Detect which cell encompasses the target text, then output its [X, Y] center coordinate. 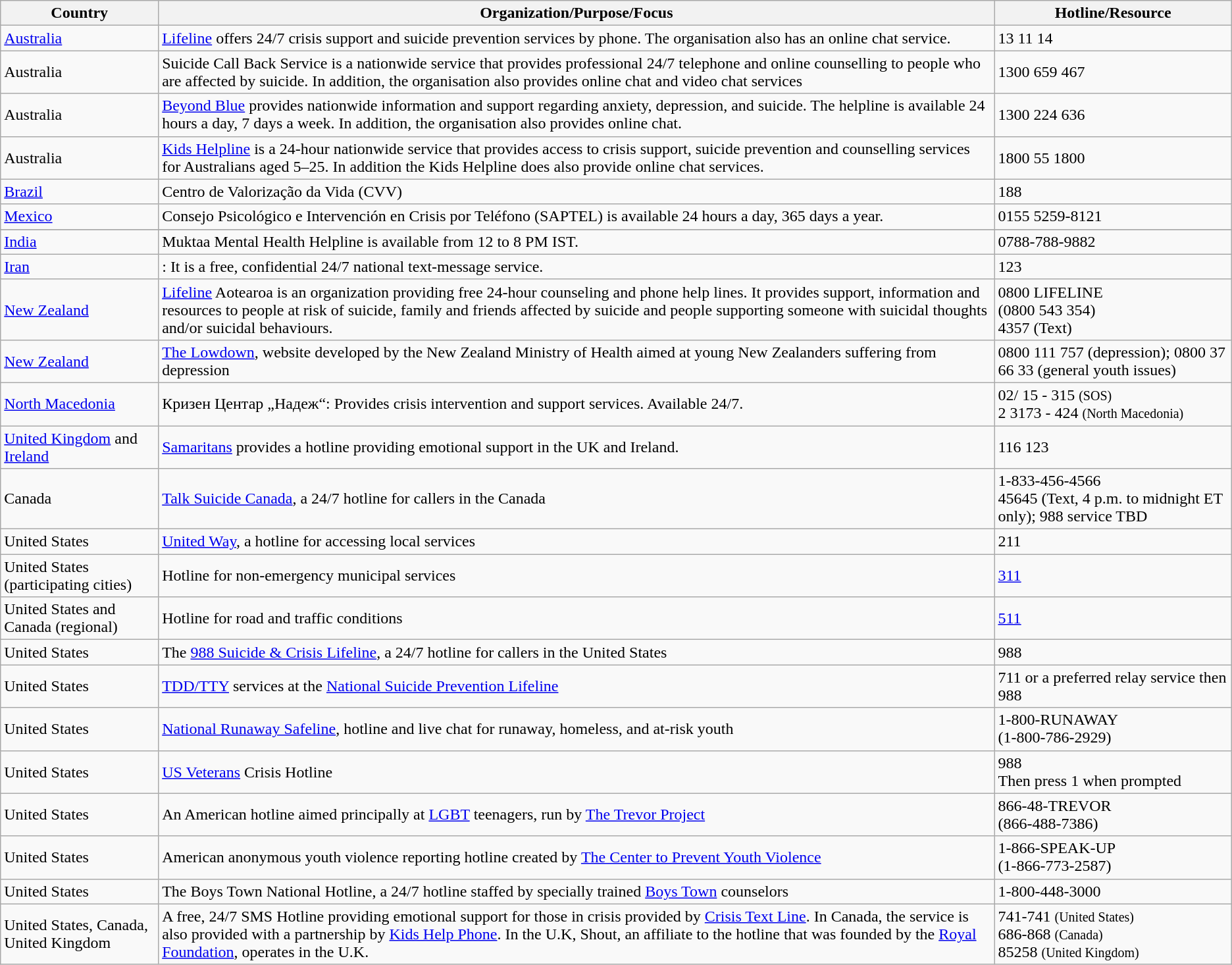
Hotline/Resource [1113, 13]
741-741 (United States)686-868 (Canada)85258 (United Kingdom) [1113, 934]
Кризен Центар „Надеж“: Provides crisis intervention and support services. Available 24/7. [577, 404]
India [80, 242]
988 [1113, 652]
US Veterans Crisis Hotline [577, 771]
866-48-TREVOR(866-488-7386) [1113, 815]
1-866-SPEAK-UP(1-866-773-2587) [1113, 857]
The Lowdown, website developed by the New Zealand Ministry of Health aimed at young New Zealanders suffering from depression [577, 361]
0800 LIFELINE(0800 543 354)4357 (Text) [1113, 309]
0788-788-9882 [1113, 242]
1-800-RUNAWAY(1-800-786-2929) [1113, 729]
United States and Canada (regional) [80, 619]
Muktaa Mental Health Helpline is available from 12 to 8 PM IST. [577, 242]
American anonymous youth violence reporting hotline created by The Center to Prevent Youth Violence [577, 857]
988Then press 1 when prompted [1113, 771]
511 [1113, 619]
United States, Canada, United Kingdom [80, 934]
1-833-456-456645645 (Text, 4 p.m. to midnight ET only); 988 service TBD [1113, 499]
0155 5259-8121 [1113, 217]
Country [80, 13]
Lifeline offers 24/7 crisis support and suicide prevention services by phone. The organisation also has an online chat service. [577, 38]
Talk Suicide Canada, a 24/7 hotline for callers in the Canada [577, 499]
Mexico [80, 217]
188 [1113, 192]
Organization/Purpose/Focus [577, 13]
National Runaway Safeline, hotline and live chat for runaway, homeless, and at-risk youth [577, 729]
0800 111 757 (depression); 0800 37 66 33 (general youth issues) [1113, 361]
13 11 14 [1113, 38]
1800 55 1800 [1113, 158]
311 [1113, 575]
United States (participating cities) [80, 575]
The 988 Suicide & Crisis Lifeline, a 24/7 hotline for callers in the United States [577, 652]
711 or a preferred relay service then 988 [1113, 686]
116 123 [1113, 446]
123 [1113, 267]
: It is a free, confidential 24/7 national text-message service. [577, 267]
1300 224 636 [1113, 115]
Brazil [80, 192]
Consejo Psicológico e Intervención en Crisis por Teléfono (SAPTEL) is available 24 hours a day, 365 days a year. [577, 217]
Samaritans provides a hotline providing emotional support in the UK and Ireland. [577, 446]
North Macedonia [80, 404]
Canada [80, 499]
United Kingdom and Ireland [80, 446]
The Boys Town National Hotline, a 24/7 hotline staffed by specially trained Boys Town counselors [577, 891]
1300 659 467 [1113, 72]
211 [1113, 542]
TDD/TTY services at the National Suicide Prevention Lifeline [577, 686]
Hotline for non-emergency municipal services [577, 575]
Centro de Valorização da Vida (CVV) [577, 192]
An American hotline aimed principally at LGBT teenagers, run by The Trevor Project [577, 815]
Iran [80, 267]
1-800-448-3000 [1113, 891]
Hotline for road and traffic conditions [577, 619]
United Way, a hotline for accessing local services [577, 542]
02/ 15 - 315 (SOS)2 3173 - 424 (North Macedonia) [1113, 404]
